Pinpoint the cell where the given text exists, returning its [x, y] midpoint coordinate. 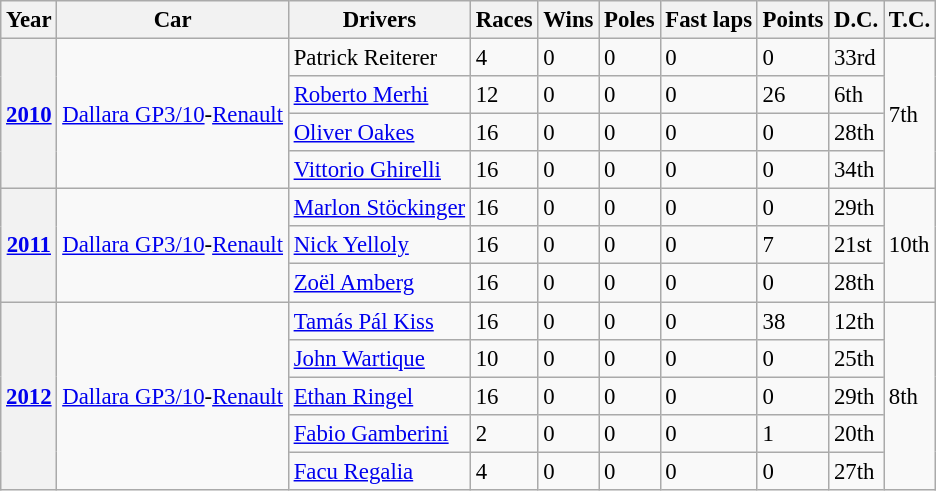
Ethan Ringel [379, 396]
Vittorio Ghirelli [379, 170]
10 [504, 358]
2012 [29, 396]
2010 [29, 114]
1 [792, 433]
Races [504, 20]
12 [504, 95]
Drivers [379, 20]
34th [856, 170]
T.C. [910, 20]
20th [856, 433]
2 [504, 433]
27th [856, 471]
Tamás Pál Kiss [379, 321]
38 [792, 321]
6th [856, 95]
Poles [630, 20]
12th [856, 321]
Fabio Gamberini [379, 433]
John Wartique [379, 358]
Zoël Amberg [379, 283]
7th [910, 114]
Oliver Oakes [379, 133]
D.C. [856, 20]
Wins [568, 20]
2011 [29, 246]
Roberto Merhi [379, 95]
8th [910, 396]
Year [29, 20]
Facu Regalia [379, 471]
Car [172, 20]
Patrick Reiterer [379, 58]
25th [856, 358]
Marlon Stöckinger [379, 208]
Fast laps [708, 20]
Nick Yelloly [379, 245]
Points [792, 20]
33rd [856, 58]
10th [910, 246]
7 [792, 245]
26 [792, 95]
21st [856, 245]
